Scan for the cell matching the given text and deliver its [X, Y] coordinate at center. 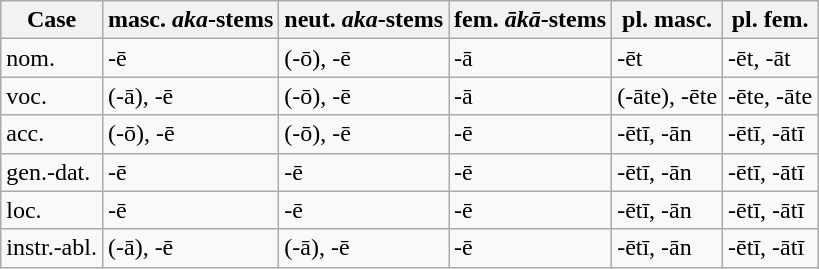
-ēte, -āte [770, 96]
acc. [52, 134]
pl. fem. [770, 20]
neut. aka-stems [364, 20]
loc. [52, 210]
pl. masc. [668, 20]
-ēt [668, 58]
voc. [52, 96]
nom. [52, 58]
masc. aka-stems [190, 20]
Case [52, 20]
-ēt, -āt [770, 58]
instr.-abl. [52, 248]
(-āte), -ēte [668, 96]
gen.-dat. [52, 172]
fem. ākā-stems [530, 20]
